Search for the cell housing the specified text and yield its (x, y) center coordinate. 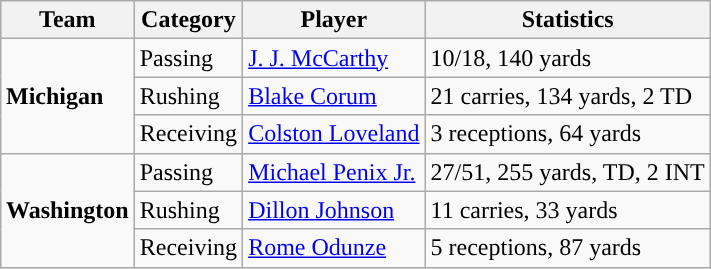
10/18, 140 yards (568, 58)
Player (334, 20)
Statistics (568, 20)
Blake Corum (334, 96)
21 carries, 134 yards, 2 TD (568, 96)
Rome Odunze (334, 248)
27/51, 255 yards, TD, 2 INT (568, 172)
Washington (67, 210)
5 receptions, 87 yards (568, 248)
3 receptions, 64 yards (568, 134)
J. J. McCarthy (334, 58)
Colston Loveland (334, 134)
11 carries, 33 yards (568, 210)
Category (188, 20)
Michael Penix Jr. (334, 172)
Team (67, 20)
Dillon Johnson (334, 210)
Michigan (67, 96)
